Scan for the cell matching the given text and deliver its (x, y) coordinate at center. 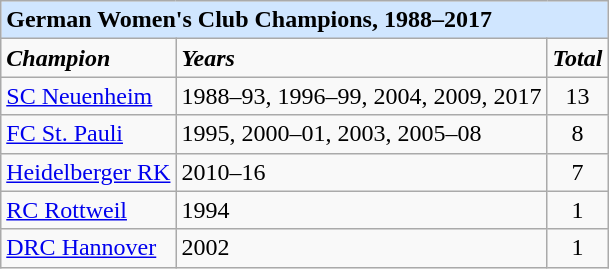
Heidelberger RK (88, 172)
Years (362, 58)
FC St. Pauli (88, 134)
RC Rottweil (88, 210)
Champion (88, 58)
DRC Hannover (88, 248)
1988–93, 1996–99, 2004, 2009, 2017 (362, 96)
SC Neuenheim (88, 96)
7 (578, 172)
1995, 2000–01, 2003, 2005–08 (362, 134)
Total (578, 58)
8 (578, 134)
1994 (362, 210)
German Women's Club Champions, 1988–2017 (304, 20)
2010–16 (362, 172)
13 (578, 96)
2002 (362, 248)
